Return the [X, Y] coordinate for the center point of the cell that contains the specified text.  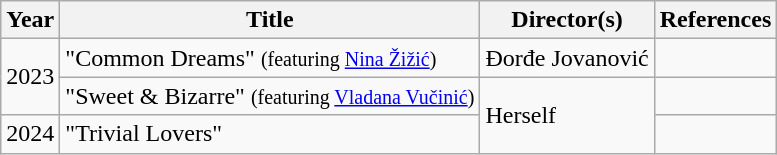
Herself [567, 115]
"Sweet & Bizarre" (featuring Vladana Vučinić) [270, 96]
"Trivial Lovers" [270, 134]
Director(s) [567, 20]
References [716, 20]
"Common Dreams" (featuring Nina Žižić) [270, 58]
Year [30, 20]
2023 [30, 77]
Title [270, 20]
2024 [30, 134]
Đorđe Jovanović [567, 58]
